Locate the cell with the specified text and output its [X, Y] center coordinate. 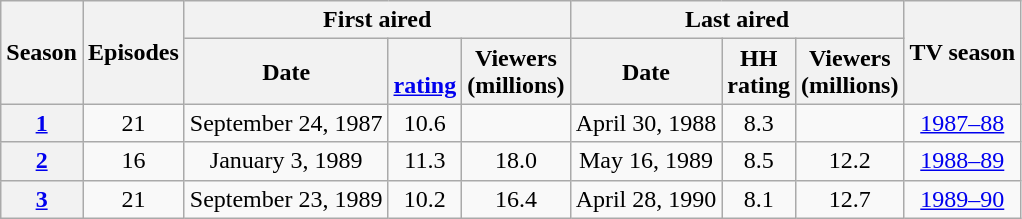
10.2 [425, 199]
Season [42, 52]
1987–88 [962, 123]
8.1 [759, 199]
rating [425, 72]
10.6 [425, 123]
1988–89 [962, 161]
Episodes [133, 52]
16 [133, 161]
September 23, 1989 [286, 199]
11.3 [425, 161]
TV season [962, 52]
12.7 [850, 199]
1989–90 [962, 199]
8.5 [759, 161]
2 [42, 161]
HHrating [759, 72]
April 30, 1988 [646, 123]
12.2 [850, 161]
May 16, 1989 [646, 161]
1 [42, 123]
8.3 [759, 123]
3 [42, 199]
April 28, 1990 [646, 199]
Last aired [737, 20]
January 3, 1989 [286, 161]
16.4 [516, 199]
September 24, 1987 [286, 123]
First aired [377, 20]
18.0 [516, 161]
